Detect which cell encompasses the target text, then output its (X, Y) center coordinate. 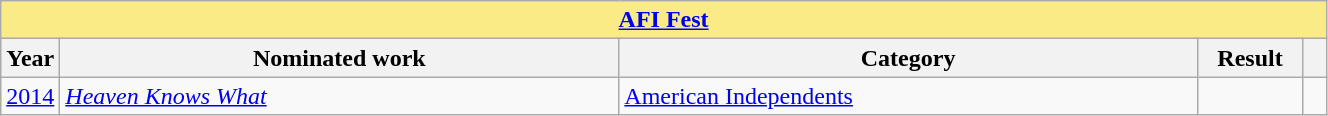
2014 (30, 96)
Nominated work (340, 58)
Category (908, 58)
Result (1250, 58)
American Independents (908, 96)
Year (30, 58)
AFI Fest (664, 20)
Heaven Knows What (340, 96)
